Output the (x, y) coordinate of the center of the cell containing the given text.  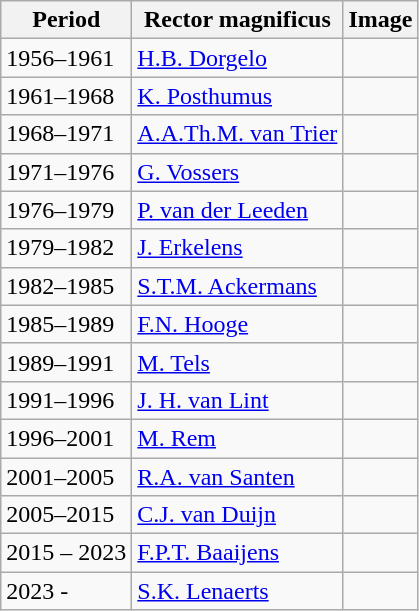
M. Tels (238, 362)
1979–1982 (66, 248)
Period (66, 20)
Image (380, 20)
R.A. van Santen (238, 477)
P. van der Leeden (238, 210)
1956–1961 (66, 58)
1961–1968 (66, 96)
1996–2001 (66, 438)
C.J. van Duijn (238, 515)
2001–2005 (66, 477)
Rector magnificus (238, 20)
2023 - (66, 591)
A.A.Th.M. van Trier (238, 134)
1968–1971 (66, 134)
1989–1991 (66, 362)
F.N. Hooge (238, 324)
M. Rem (238, 438)
J. Erkelens (238, 248)
1985–1989 (66, 324)
S.T.M. Ackermans (238, 286)
G. Vossers (238, 172)
H.B. Dorgelo (238, 58)
1971–1976 (66, 172)
1991–1996 (66, 400)
K. Posthumus (238, 96)
1976–1979 (66, 210)
1982–1985 (66, 286)
J. H. van Lint (238, 400)
2015 – 2023 (66, 553)
S.K. Lenaerts (238, 591)
F.P.T. Baaijens (238, 553)
2005–2015 (66, 515)
